Return (x, y) of the center of cell containing provided text 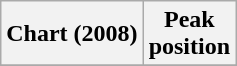
Chart (2008) (72, 34)
Peakposition (189, 34)
